Determine the [x, y] coordinate at the center of the cell enclosing the given text.  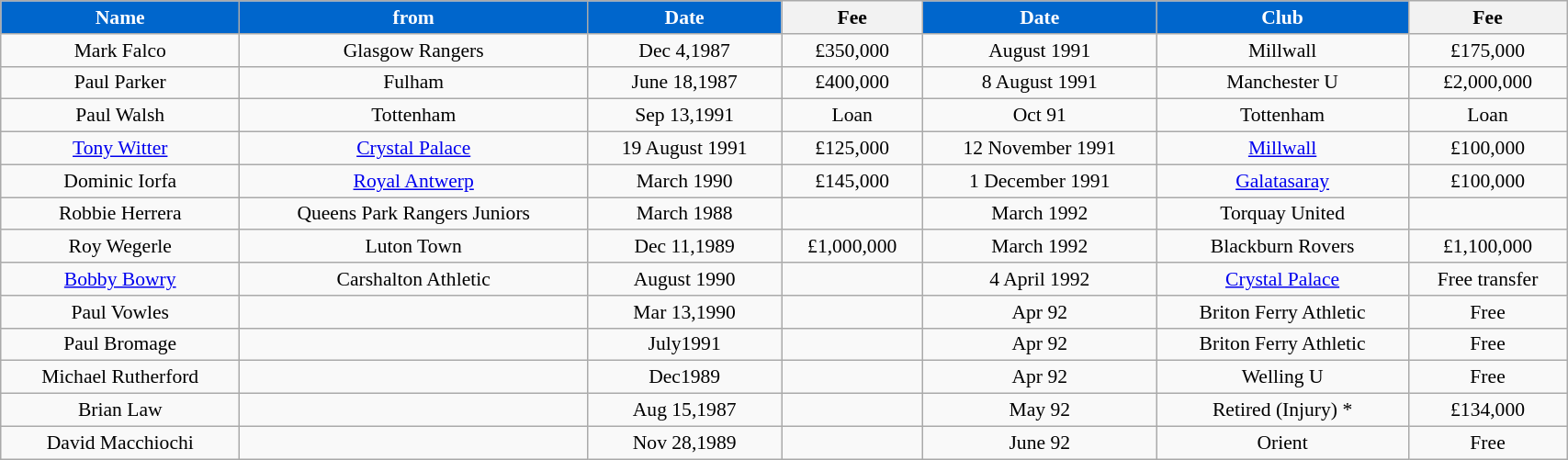
March 1988 [685, 214]
Dec1989 [685, 377]
£1,000,000 [852, 247]
Retired (Injury) * [1282, 410]
Orient [1282, 443]
Free transfer [1487, 279]
from [413, 17]
Dominic Iorfa [120, 181]
Name [120, 17]
Nov 28,1989 [685, 443]
Paul Vowles [120, 312]
August 1990 [685, 279]
Aug 15,1987 [685, 410]
Roy Wegerle [120, 247]
19 August 1991 [685, 149]
Dec 11,1989 [685, 247]
Michael Rutherford [120, 377]
May 92 [1040, 410]
Tony Witter [120, 149]
March 1990 [685, 181]
Glasgow Rangers [413, 50]
£175,000 [1487, 50]
June 92 [1040, 443]
Mark Falco [120, 50]
12 November 1991 [1040, 149]
Galatasaray [1282, 181]
Paul Bromage [120, 344]
£1,100,000 [1487, 247]
£2,000,000 [1487, 83]
£350,000 [852, 50]
Manchester U [1282, 83]
Mar 13,1990 [685, 312]
Sep 13,1991 [685, 116]
8 August 1991 [1040, 83]
Paul Walsh [120, 116]
Luton Town [413, 247]
£145,000 [852, 181]
£400,000 [852, 83]
Dec 4,1987 [685, 50]
Club [1282, 17]
July1991 [685, 344]
Royal Antwerp [413, 181]
Torquay United [1282, 214]
£134,000 [1487, 410]
Welling U [1282, 377]
Oct 91 [1040, 116]
David Macchiochi [120, 443]
Paul Parker [120, 83]
August 1991 [1040, 50]
Robbie Herrera [120, 214]
£125,000 [852, 149]
1 December 1991 [1040, 181]
June 18,1987 [685, 83]
Blackburn Rovers [1282, 247]
Brian Law [120, 410]
4 April 1992 [1040, 279]
Bobby Bowry [120, 279]
Fulham [413, 83]
Carshalton Athletic [413, 279]
Queens Park Rangers Juniors [413, 214]
